For the text-containing cell, return its midpoint in (x, y) coordinate format. 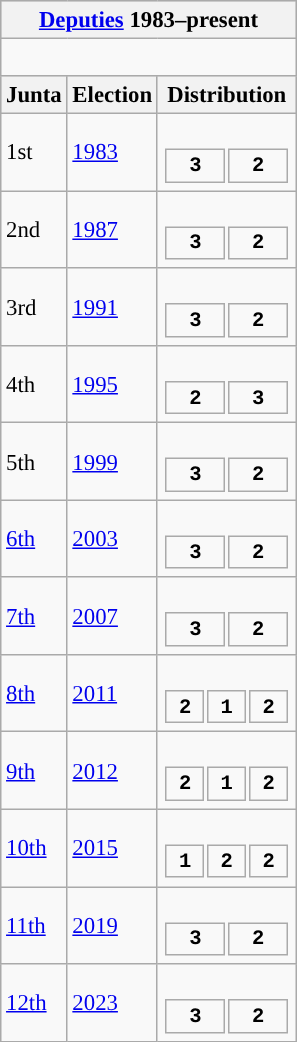
1999 (112, 462)
10th (34, 848)
2012 (112, 770)
2023 (112, 1002)
5th (34, 462)
1983 (112, 152)
2015 (112, 848)
6th (34, 538)
1 2 2 (226, 848)
4th (34, 384)
2007 (112, 616)
11th (34, 926)
2003 (112, 538)
1995 (112, 384)
2nd (34, 230)
Distribution (226, 95)
12th (34, 1002)
1991 (112, 306)
3rd (34, 306)
9th (34, 770)
2011 (112, 694)
7th (34, 616)
Deputies 1983–present (148, 20)
2 3 (226, 384)
8th (34, 694)
Election (112, 95)
1987 (112, 230)
Junta (34, 95)
1st (34, 152)
2019 (112, 926)
